Output the (X, Y) coordinate of the center of the cell containing the given text.  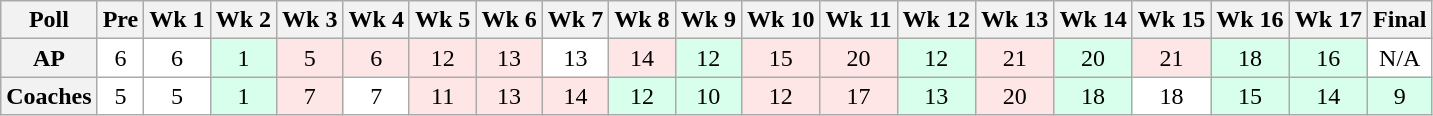
Coaches (49, 96)
Wk 1 (177, 20)
N/A (1400, 58)
Wk 11 (858, 20)
Wk 10 (781, 20)
Wk 13 (1014, 20)
Wk 16 (1250, 20)
10 (708, 96)
Final (1400, 20)
Wk 6 (509, 20)
16 (1328, 58)
Wk 12 (936, 20)
Wk 14 (1093, 20)
17 (858, 96)
Wk 9 (708, 20)
11 (442, 96)
Wk 4 (376, 20)
Wk 7 (575, 20)
Wk 15 (1171, 20)
Wk 3 (310, 20)
Wk 17 (1328, 20)
Wk 8 (642, 20)
Poll (49, 20)
AP (49, 58)
Wk 2 (243, 20)
Wk 5 (442, 20)
9 (1400, 96)
Pre (120, 20)
